Output the [X, Y] coordinate of the center of the cell containing the given text.  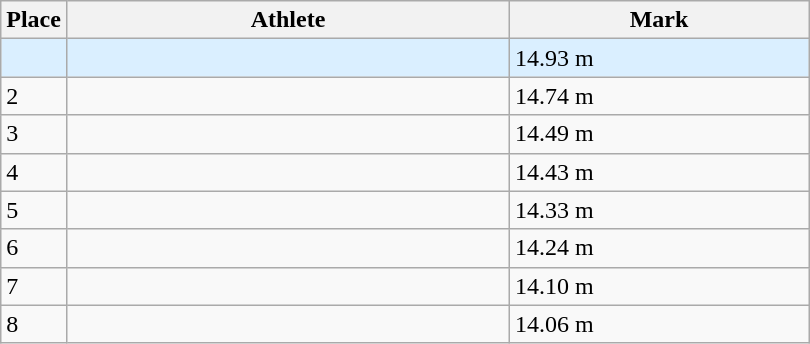
Mark [660, 20]
14.49 m [660, 134]
Place [34, 20]
14.33 m [660, 210]
Athlete [288, 20]
6 [34, 248]
14.74 m [660, 96]
4 [34, 172]
14.43 m [660, 172]
14.93 m [660, 58]
3 [34, 134]
5 [34, 210]
7 [34, 286]
2 [34, 96]
14.06 m [660, 324]
14.24 m [660, 248]
14.10 m [660, 286]
8 [34, 324]
